Output the [X, Y] coordinate of the center of the cell containing the given text.  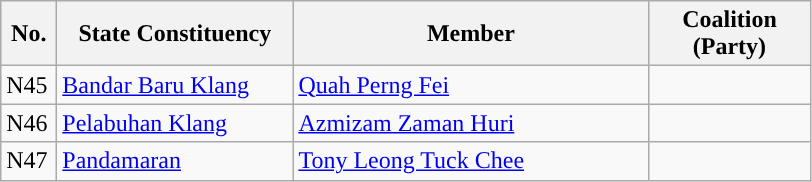
N45 [29, 85]
Tony Leong Tuck Chee [471, 161]
N47 [29, 161]
Coalition (Party) [730, 34]
Azmizam Zaman Huri [471, 123]
Pandamaran [175, 161]
Bandar Baru Klang [175, 85]
Pelabuhan Klang [175, 123]
No. [29, 34]
Member [471, 34]
N46 [29, 123]
State Constituency [175, 34]
Quah Perng Fei [471, 85]
